Detect which cell encompasses the target text, then output its (X, Y) center coordinate. 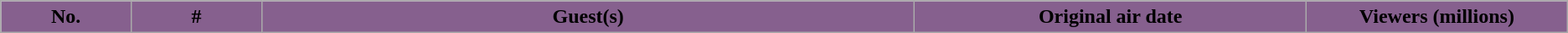
Viewers (millions) (1436, 17)
# (197, 17)
No. (66, 17)
Guest(s) (588, 17)
Original air date (1111, 17)
